Find where the given text appears and provide that cell's center as [x, y] coordinate. 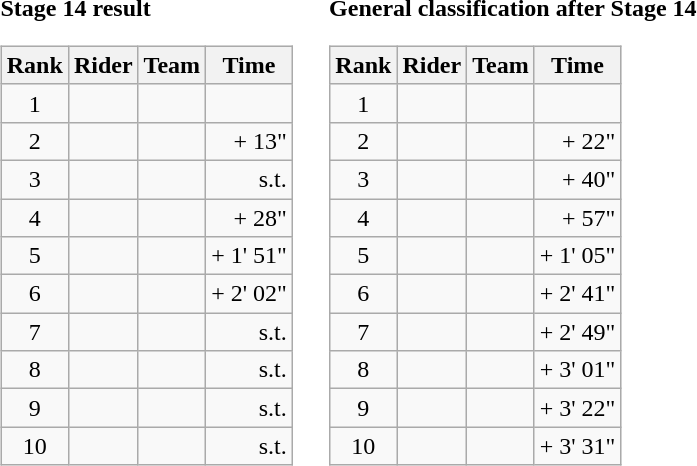
+ 13" [250, 141]
+ 22" [578, 141]
+ 40" [578, 179]
+ 1' 05" [578, 256]
+ 3' 31" [578, 446]
+ 1' 51" [250, 256]
+ 2' 49" [578, 332]
+ 2' 02" [250, 294]
+ 57" [578, 217]
+ 28" [250, 217]
+ 3' 01" [578, 370]
+ 3' 22" [578, 408]
+ 2' 41" [578, 294]
